Pinpoint the cell where the given text exists, returning its (x, y) midpoint coordinate. 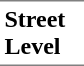
Street Level (42, 33)
